Return [X, Y] of the center of cell containing provided text 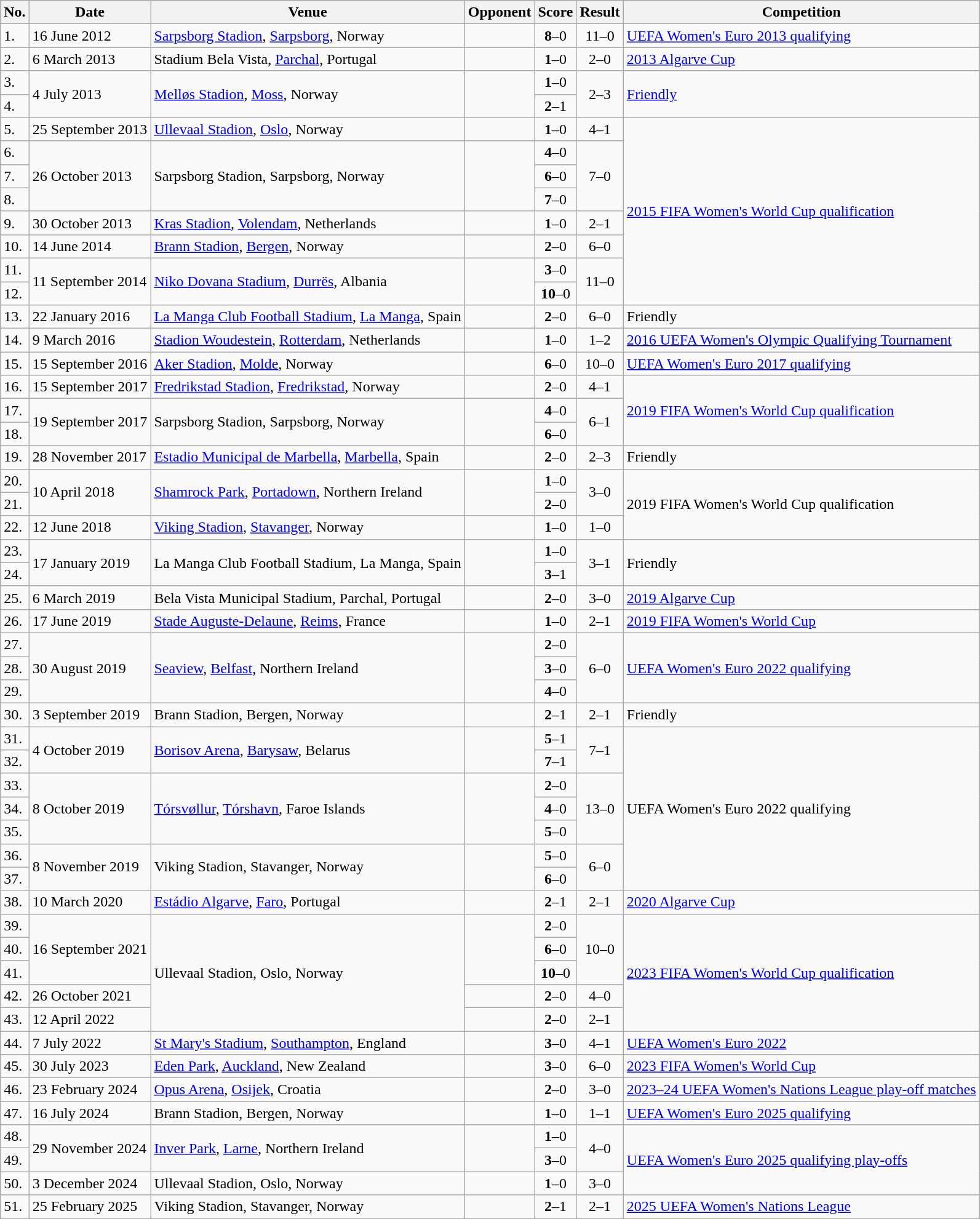
6 March 2013 [90, 59]
2025 UEFA Women's Nations League [801, 1207]
30. [15, 715]
14. [15, 340]
Melløs Stadion, Moss, Norway [308, 94]
30 July 2023 [90, 1066]
2023–24 UEFA Women's Nations League play-off matches [801, 1090]
29. [15, 692]
11. [15, 270]
44. [15, 1043]
7 July 2022 [90, 1043]
2013 Algarve Cup [801, 59]
St Mary's Stadium, Southampton, England [308, 1043]
14 June 2014 [90, 246]
1. [15, 36]
26. [15, 621]
Fredrikstad Stadion, Fredrikstad, Norway [308, 387]
UEFA Women's Euro 2025 qualifying [801, 1113]
2019 FIFA Women's World Cup [801, 621]
39. [15, 925]
45. [15, 1066]
6. [15, 153]
19 September 2017 [90, 422]
28 November 2017 [90, 457]
Shamrock Park, Portadown, Northern Ireland [308, 492]
20. [15, 481]
3. [15, 82]
30 August 2019 [90, 668]
Score [556, 12]
8 October 2019 [90, 809]
8 November 2019 [90, 867]
Niko Dovana Stadium, Durrës, Albania [308, 281]
UEFA Women's Euro 2022 [801, 1043]
3 December 2024 [90, 1183]
Aker Stadion, Molde, Norway [308, 364]
16 September 2021 [90, 949]
43. [15, 1019]
48. [15, 1137]
26 October 2021 [90, 996]
49. [15, 1160]
10 March 2020 [90, 902]
35. [15, 832]
UEFA Women's Euro 2017 qualifying [801, 364]
13. [15, 317]
15 September 2016 [90, 364]
Date [90, 12]
15. [15, 364]
1–1 [600, 1113]
2023 FIFA Women's World Cup [801, 1066]
8–0 [556, 36]
4 October 2019 [90, 750]
19. [15, 457]
15 September 2017 [90, 387]
No. [15, 12]
25 February 2025 [90, 1207]
37. [15, 879]
Borisov Arena, Barysaw, Belarus [308, 750]
Seaview, Belfast, Northern Ireland [308, 668]
6–1 [600, 422]
30 October 2013 [90, 223]
24. [15, 574]
Venue [308, 12]
Competition [801, 12]
2019 Algarve Cup [801, 598]
17 January 2019 [90, 562]
2023 FIFA Women's World Cup qualification [801, 972]
46. [15, 1090]
12 June 2018 [90, 527]
UEFA Women's Euro 2025 qualifying play-offs [801, 1160]
42. [15, 996]
16 July 2024 [90, 1113]
Opponent [500, 12]
29 November 2024 [90, 1148]
13–0 [600, 809]
UEFA Women's Euro 2013 qualifying [801, 36]
Tórsvøllur, Tórshavn, Faroe Islands [308, 809]
Stadium Bela Vista, Parchal, Portugal [308, 59]
25 September 2013 [90, 129]
Result [600, 12]
26 October 2013 [90, 176]
25. [15, 598]
17. [15, 410]
51. [15, 1207]
5. [15, 129]
2015 FIFA Women's World Cup qualification [801, 211]
33. [15, 785]
8. [15, 199]
32. [15, 762]
31. [15, 738]
28. [15, 668]
21. [15, 504]
23. [15, 551]
1–2 [600, 340]
2020 Algarve Cup [801, 902]
4 July 2013 [90, 94]
Eden Park, Auckland, New Zealand [308, 1066]
10 April 2018 [90, 492]
Inver Park, Larne, Northern Ireland [308, 1148]
40. [15, 949]
50. [15, 1183]
16. [15, 387]
9 March 2016 [90, 340]
11 September 2014 [90, 281]
12 April 2022 [90, 1019]
2. [15, 59]
5–1 [556, 738]
3 September 2019 [90, 715]
17 June 2019 [90, 621]
12. [15, 294]
Estadio Municipal de Marbella, Marbella, Spain [308, 457]
22 January 2016 [90, 317]
27. [15, 644]
36. [15, 855]
16 June 2012 [90, 36]
41. [15, 972]
7. [15, 176]
Bela Vista Municipal Stadium, Parchal, Portugal [308, 598]
Kras Stadion, Volendam, Netherlands [308, 223]
6 March 2019 [90, 598]
2016 UEFA Women's Olympic Qualifying Tournament [801, 340]
Estádio Algarve, Faro, Portugal [308, 902]
22. [15, 527]
9. [15, 223]
34. [15, 809]
47. [15, 1113]
23 February 2024 [90, 1090]
Stadion Woudestein, Rotterdam, Netherlands [308, 340]
18. [15, 434]
10. [15, 246]
38. [15, 902]
Stade Auguste-Delaune, Reims, France [308, 621]
4. [15, 106]
Opus Arena, Osijek, Croatia [308, 1090]
